Identify which cell holds the provided text, then report its [X, Y] central coordinate. 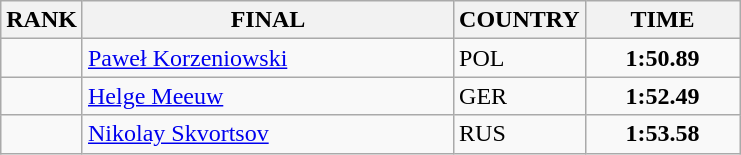
1:52.49 [662, 96]
FINAL [268, 20]
POL [520, 58]
RUS [520, 134]
COUNTRY [520, 20]
TIME [662, 20]
GER [520, 96]
RANK [42, 20]
1:50.89 [662, 58]
1:53.58 [662, 134]
Paweł Korzeniowski [268, 58]
Nikolay Skvortsov [268, 134]
Helge Meeuw [268, 96]
